Output the [x, y] coordinate of the center of the cell containing the given text.  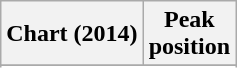
Chart (2014) [72, 34]
Peakposition [189, 34]
